Capture the cell that displays the provided text and extract its [x, y] central coordinate. 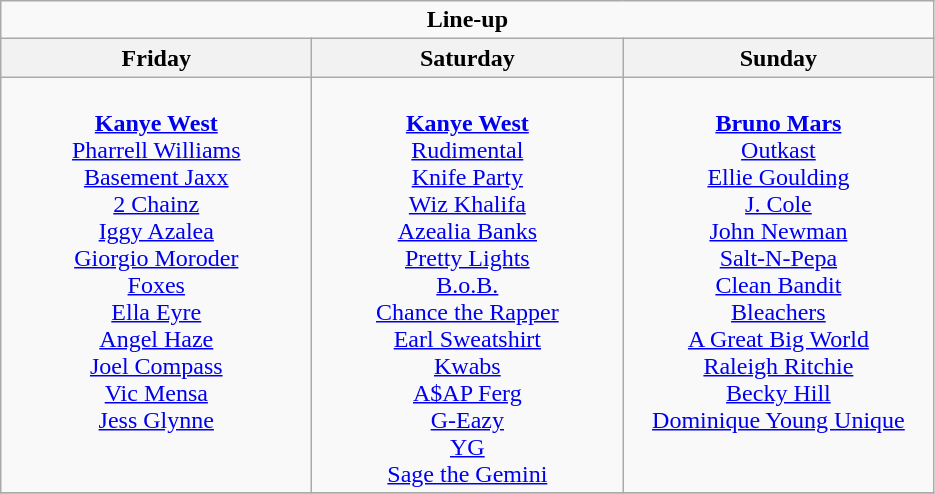
Saturday [468, 58]
Sunday [778, 58]
Friday [156, 58]
Kanye West Pharrell Williams Basement Jaxx 2 Chainz Iggy Azalea Giorgio Moroder Foxes Ella Eyre Angel Haze Joel Compass Vic Mensa Jess Glynne [156, 285]
Line-up [468, 20]
